Identify which cell holds the provided text, then report its [x, y] central coordinate. 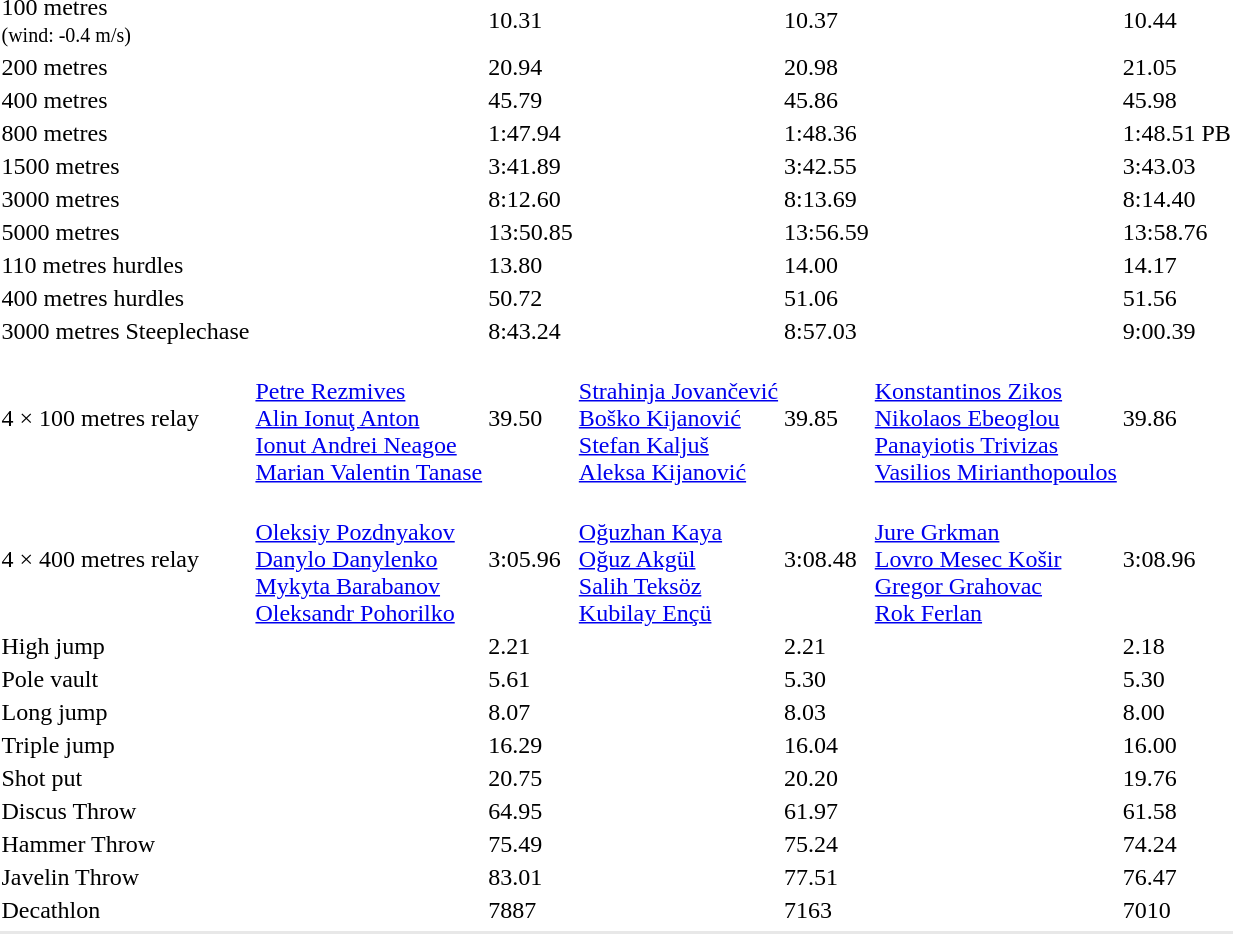
8.03 [827, 712]
3:08.48 [827, 559]
1500 metres [126, 166]
20.75 [531, 778]
19.76 [1176, 778]
110 metres hurdles [126, 265]
3:42.55 [827, 166]
High jump [126, 646]
7887 [531, 910]
45.79 [531, 100]
3000 metres Steeplechase [126, 331]
16.00 [1176, 745]
1:47.94 [531, 133]
39.85 [827, 418]
8:43.24 [531, 331]
3:43.03 [1176, 166]
8.07 [531, 712]
13.80 [531, 265]
Decathlon [126, 910]
Konstantinos ZikosNikolaos EbeoglouPanayiotis TrivizasVasilios Mirianthopoulos [996, 418]
200 metres [126, 67]
8.00 [1176, 712]
7010 [1176, 910]
Jure GrkmanLovro Mesec KoširGregor GrahovacRok Ferlan [996, 559]
51.06 [827, 298]
75.24 [827, 844]
45.98 [1176, 100]
Long jump [126, 712]
3:08.96 [1176, 559]
8:57.03 [827, 331]
4 × 100 metres relay [126, 418]
Oğuzhan KayaOğuz AkgülSalih TeksözKubilay Ençü [678, 559]
7163 [827, 910]
61.58 [1176, 811]
3:41.89 [531, 166]
76.47 [1176, 877]
20.94 [531, 67]
8:13.69 [827, 199]
1:48.36 [827, 133]
13:56.59 [827, 232]
5000 metres [126, 232]
9:00.39 [1176, 331]
16.29 [531, 745]
3:05.96 [531, 559]
13:58.76 [1176, 232]
Discus Throw [126, 811]
Pole vault [126, 679]
39.86 [1176, 418]
39.50 [531, 418]
20.98 [827, 67]
61.97 [827, 811]
14.17 [1176, 265]
8:12.60 [531, 199]
3000 metres [126, 199]
21.05 [1176, 67]
13:50.85 [531, 232]
51.56 [1176, 298]
Triple jump [126, 745]
1:48.51 PB [1176, 133]
77.51 [827, 877]
Hammer Throw [126, 844]
800 metres [126, 133]
Petre RezmivesAlin Ionuţ AntonIonut Andrei NeagoeMarian Valentin Tanase [369, 418]
75.49 [531, 844]
50.72 [531, 298]
4 × 400 metres relay [126, 559]
45.86 [827, 100]
5.61 [531, 679]
16.04 [827, 745]
64.95 [531, 811]
14.00 [827, 265]
83.01 [531, 877]
74.24 [1176, 844]
Javelin Throw [126, 877]
8:14.40 [1176, 199]
Oleksiy PozdnyakovDanylo DanylenkoMykyta BarabanovOleksandr Pohorilko [369, 559]
400 metres [126, 100]
400 metres hurdles [126, 298]
Shot put [126, 778]
Strahinja JovančevićBoško KijanovićStefan KaljušAleksa Kijanović [678, 418]
2.18 [1176, 646]
20.20 [827, 778]
